Locate the cell with the specified text and output its (X, Y) center coordinate. 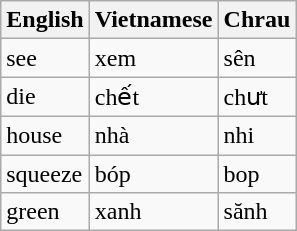
house (45, 135)
Vietnamese (154, 20)
nhà (154, 135)
squeeze (45, 173)
chưt (257, 97)
die (45, 97)
bop (257, 173)
nhi (257, 135)
English (45, 20)
xanh (154, 212)
bóp (154, 173)
chết (154, 97)
Chrau (257, 20)
see (45, 58)
green (45, 212)
sănh (257, 212)
xem (154, 58)
sên (257, 58)
